Capture the cell that displays the provided text and extract its [x, y] central coordinate. 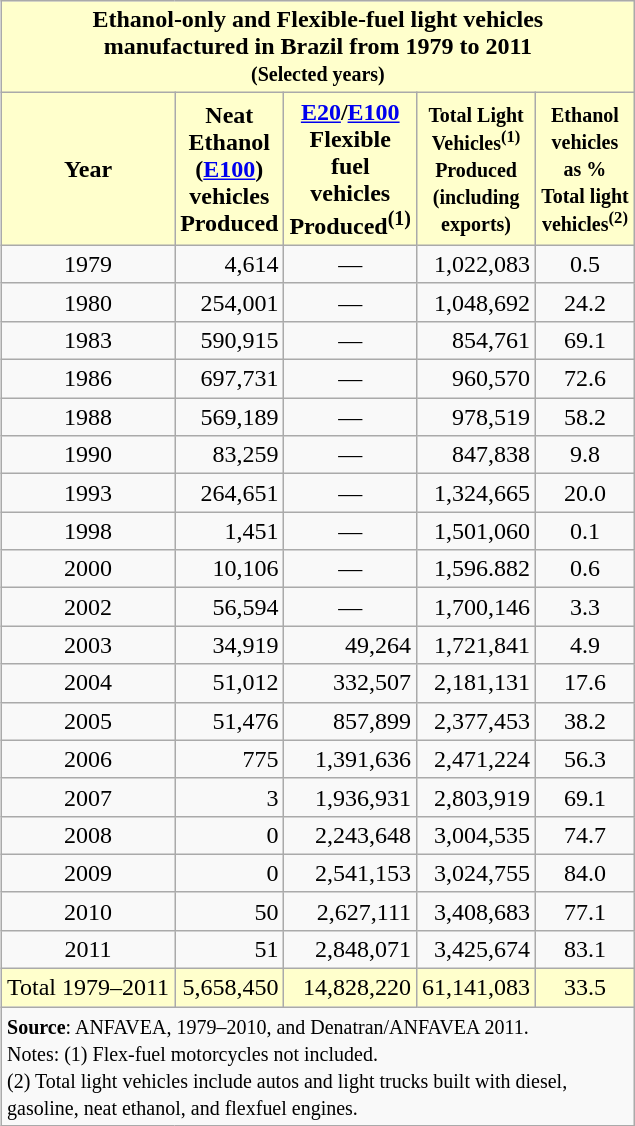
Ethanolvehicles as %Total light vehicles(2) [586, 170]
697,731 [230, 379]
NeatEthanol (E100) vehicles Produced [230, 170]
33.5 [586, 988]
Total Light Vehicles(1) Produced (including exports) [476, 170]
1993 [88, 493]
1998 [88, 531]
20.0 [586, 493]
775 [230, 759]
9.8 [586, 455]
58.2 [586, 417]
2,181,131 [476, 683]
1,700,146 [476, 607]
2,627,111 [350, 911]
1983 [88, 340]
1980 [88, 302]
84.0 [586, 873]
332,507 [350, 683]
1,391,636 [350, 759]
10,106 [230, 569]
978,519 [476, 417]
1986 [88, 379]
3.3 [586, 607]
569,189 [230, 417]
5,658,450 [230, 988]
2,848,071 [350, 949]
0.5 [586, 264]
1,451 [230, 531]
56,594 [230, 607]
857,899 [350, 721]
83,259 [230, 455]
51 [230, 949]
2,541,153 [350, 873]
2008 [88, 835]
50 [230, 911]
2,377,453 [476, 721]
0.6 [586, 569]
3,425,674 [476, 949]
1,721,841 [476, 645]
3,004,535 [476, 835]
24.2 [586, 302]
254,001 [230, 302]
2000 [88, 569]
1,501,060 [476, 531]
264,651 [230, 493]
4,614 [230, 264]
2,243,648 [350, 835]
3,024,755 [476, 873]
72.6 [586, 379]
51,012 [230, 683]
1,048,692 [476, 302]
854,761 [476, 340]
34,919 [230, 645]
3,408,683 [476, 911]
56.3 [586, 759]
14,828,220 [350, 988]
51,476 [230, 721]
2009 [88, 873]
49,264 [350, 645]
2003 [88, 645]
2,803,919 [476, 797]
2011 [88, 949]
E20/E100 Flexible fuel vehicles Produced(1) [350, 170]
1979 [88, 264]
847,838 [476, 455]
4.9 [586, 645]
1,324,665 [476, 493]
2005 [88, 721]
1990 [88, 455]
2002 [88, 607]
Ethanol-only and Flexible-fuel light vehicles manufactured in Brazil from 1979 to 2011 (Selected years) [318, 47]
2007 [88, 797]
2010 [88, 911]
83.1 [586, 949]
Total 1979–2011 [88, 988]
590,915 [230, 340]
0.1 [586, 531]
2004 [88, 683]
Year [88, 170]
3 [230, 797]
1,596.882 [476, 569]
1,022,083 [476, 264]
1,936,931 [350, 797]
2,471,224 [476, 759]
17.6 [586, 683]
960,570 [476, 379]
61,141,083 [476, 988]
74.7 [586, 835]
38.2 [586, 721]
1988 [88, 417]
77.1 [586, 911]
2006 [88, 759]
